Detect which cell encompasses the target text, then output its [X, Y] center coordinate. 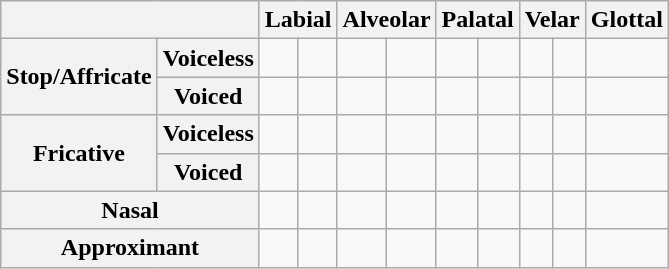
Labial [298, 20]
Alveolar [386, 20]
Nasal [130, 210]
Glottal [626, 20]
Palatal [478, 20]
Velar [552, 20]
Fricative [79, 153]
Stop/Affricate [79, 77]
Approximant [130, 248]
